Provide the (x, y) coordinate of the cell's center where the given text is located.  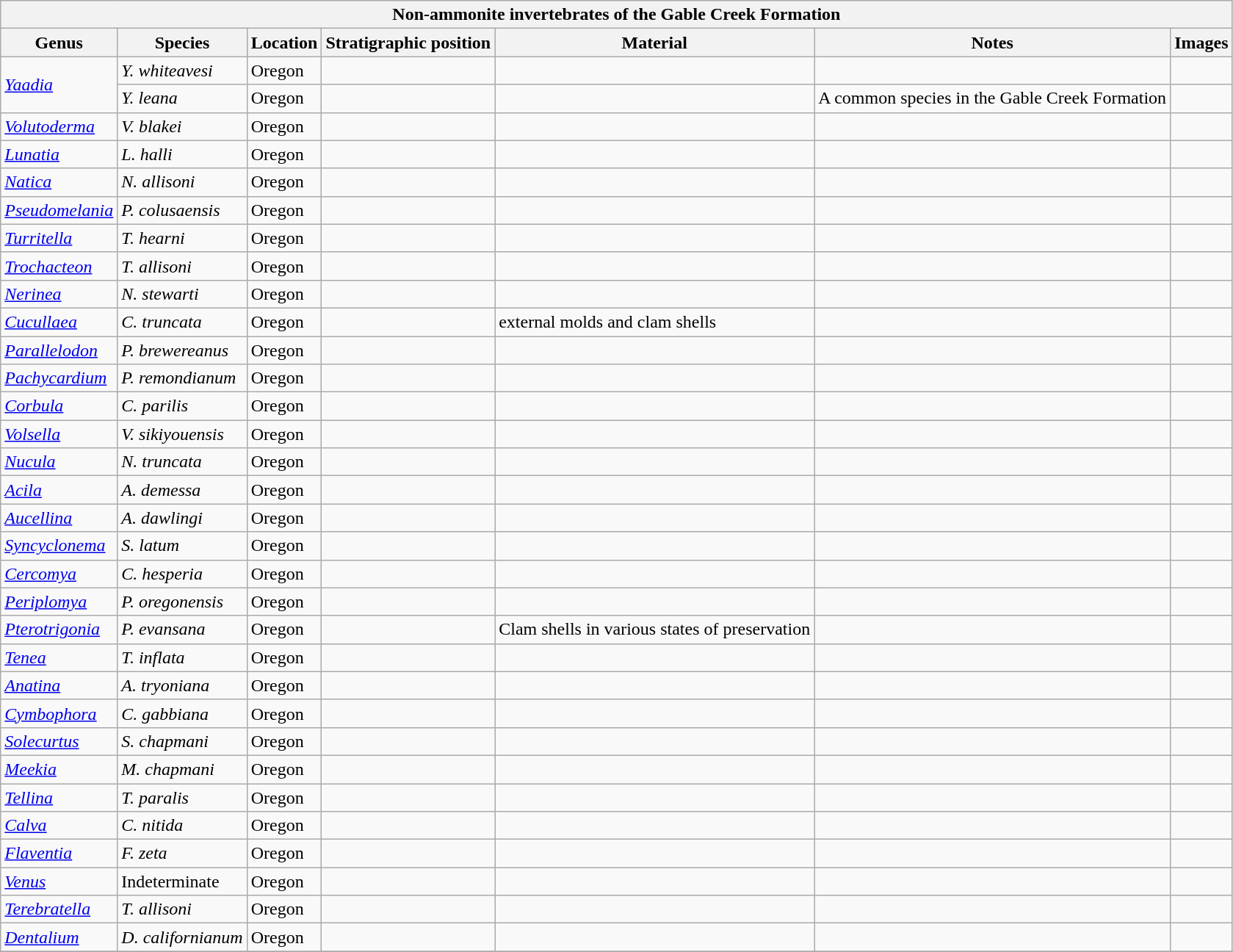
Y. leana (182, 98)
L. halli (182, 154)
P. evansana (182, 630)
P. remondianum (182, 378)
Pseudomelania (59, 210)
A. dawlingi (182, 518)
P. brewereanus (182, 350)
C. truncata (182, 322)
Aucellina (59, 518)
T. inflata (182, 657)
Venus (59, 881)
Trochacteon (59, 266)
M. chapmani (182, 769)
N. stewarti (182, 294)
Location (284, 43)
Nucula (59, 462)
Acila (59, 490)
Y. whiteavesi (182, 71)
Cercomya (59, 574)
Syncyclonema (59, 546)
T. paralis (182, 797)
Meekia (59, 769)
V. blakei (182, 126)
D. californianum (182, 937)
F. zeta (182, 854)
P. oregonensis (182, 602)
Species (182, 43)
Clam shells in various states of preservation (655, 630)
Genus (59, 43)
Volsella (59, 434)
A. tryoniana (182, 685)
Pachycardium (59, 378)
Notes (993, 43)
Non-ammonite invertebrates of the Gable Creek Formation (617, 15)
Stratigraphic position (408, 43)
A common species in the Gable Creek Formation (993, 98)
C. parilis (182, 406)
Images (1201, 43)
C. gabbiana (182, 713)
Solecurtus (59, 741)
N. allisoni (182, 182)
Natica (59, 182)
Periplomya (59, 602)
Dentalium (59, 937)
Pterotrigonia (59, 630)
C. hesperia (182, 574)
P. colusaensis (182, 210)
Corbula (59, 406)
Nerinea (59, 294)
Turritella (59, 238)
Tenea (59, 657)
Flaventia (59, 854)
Terebratella (59, 909)
Anatina (59, 685)
Tellina (59, 797)
T. hearni (182, 238)
Volutoderma (59, 126)
A. demessa (182, 490)
Cymbophora (59, 713)
Lunatia (59, 154)
Parallelodon (59, 350)
N. truncata (182, 462)
Cucullaea (59, 322)
Indeterminate (182, 881)
Yaadia (59, 84)
S. chapmani (182, 741)
V. sikiyouensis (182, 434)
C. nitida (182, 826)
external molds and clam shells (655, 322)
Calva (59, 826)
S. latum (182, 546)
Material (655, 43)
